Identify which cell holds the provided text, then report its (x, y) central coordinate. 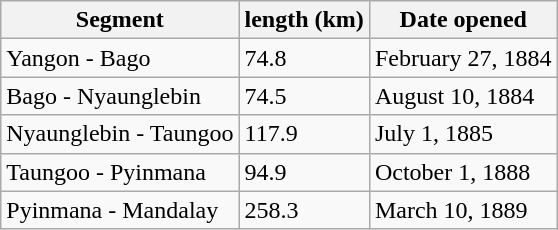
Yangon - Bago (120, 58)
February 27, 1884 (463, 58)
Segment (120, 20)
Date opened (463, 20)
74.8 (304, 58)
July 1, 1885 (463, 134)
Taungoo - Pyinmana (120, 172)
94.9 (304, 172)
117.9 (304, 134)
length (km) (304, 20)
March 10, 1889 (463, 210)
Nyaunglebin - Taungoo (120, 134)
Bago - Nyaunglebin (120, 96)
October 1, 1888 (463, 172)
August 10, 1884 (463, 96)
Pyinmana - Mandalay (120, 210)
74.5 (304, 96)
258.3 (304, 210)
